Provide the [x, y] coordinate of the cell's center where the given text is located.  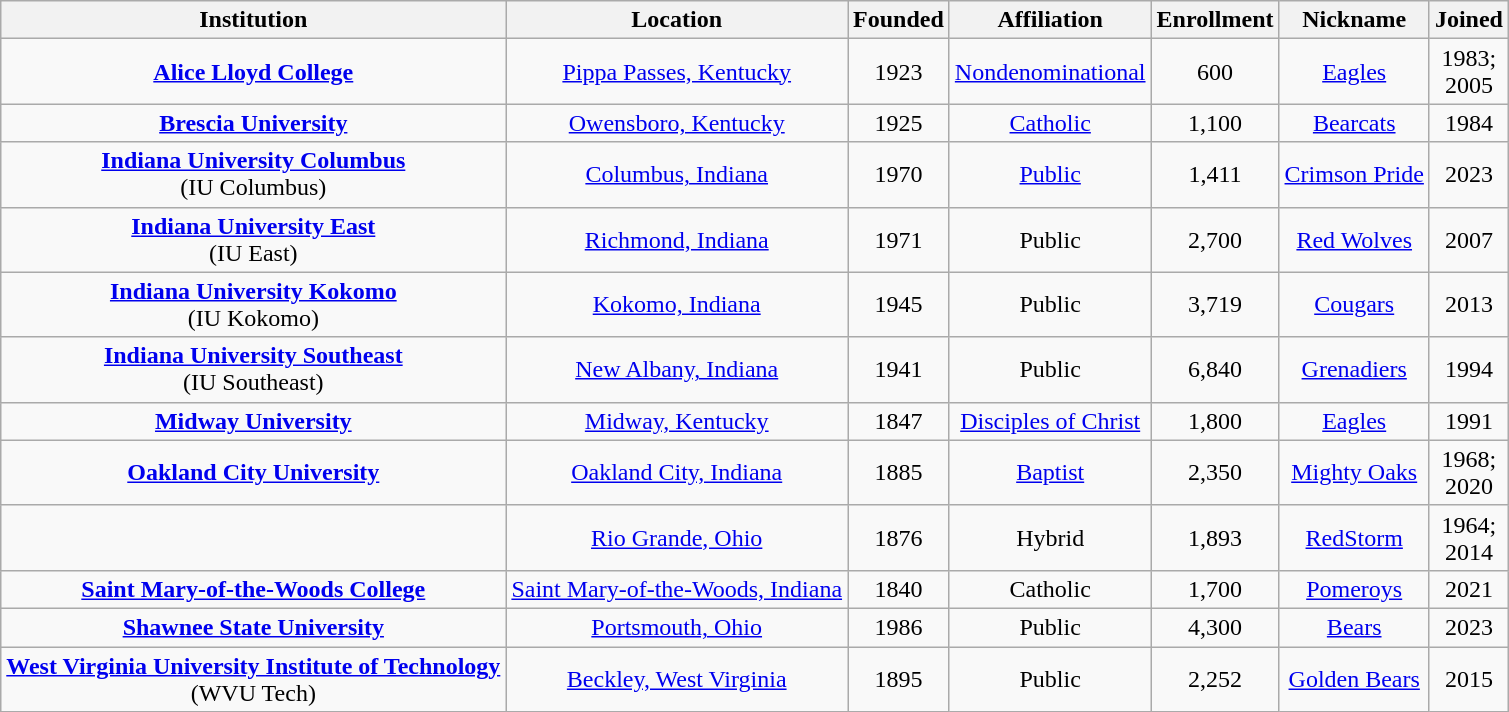
2,700 [1215, 240]
6,840 [1215, 370]
Crimson Pride [1354, 174]
Rio Grande, Ohio [677, 538]
1991 [1468, 421]
1971 [899, 240]
1945 [899, 304]
1925 [899, 123]
1970 [899, 174]
Hybrid [1050, 538]
Institution [254, 20]
1876 [899, 538]
Portsmouth, Ohio [677, 627]
Indiana University Southeast(IU Southeast) [254, 370]
2,252 [1215, 678]
Cougars [1354, 304]
Beckley, West Virginia [677, 678]
Shawnee State University [254, 627]
Red Wolves [1354, 240]
Bearcats [1354, 123]
2013 [1468, 304]
Saint Mary-of-the-Woods, Indiana [677, 589]
Richmond, Indiana [677, 240]
Columbus, Indiana [677, 174]
1,100 [1215, 123]
1941 [899, 370]
Joined [1468, 20]
Owensboro, Kentucky [677, 123]
1885 [899, 472]
Golden Bears [1354, 678]
Location [677, 20]
1983;2005 [1468, 72]
2007 [1468, 240]
1,800 [1215, 421]
Enrollment [1215, 20]
Nickname [1354, 20]
1923 [899, 72]
3,719 [1215, 304]
1,411 [1215, 174]
Midway University [254, 421]
RedStorm [1354, 538]
Brescia University [254, 123]
Affiliation [1050, 20]
1840 [899, 589]
West Virginia University Institute of Technology(WVU Tech) [254, 678]
New Albany, Indiana [677, 370]
Pomeroys [1354, 589]
1,893 [1215, 538]
Indiana University Kokomo(IU Kokomo) [254, 304]
1986 [899, 627]
1,700 [1215, 589]
2015 [1468, 678]
1964;2014 [1468, 538]
Mighty Oaks [1354, 472]
1968;2020 [1468, 472]
Saint Mary-of-the-Woods College [254, 589]
600 [1215, 72]
Oakland City, Indiana [677, 472]
Disciples of Christ [1050, 421]
1994 [1468, 370]
Baptist [1050, 472]
1895 [899, 678]
Nondenominational [1050, 72]
Kokomo, Indiana [677, 304]
1984 [1468, 123]
Bears [1354, 627]
1847 [899, 421]
Alice Lloyd College [254, 72]
2021 [1468, 589]
Grenadiers [1354, 370]
Indiana University Columbus(IU Columbus) [254, 174]
4,300 [1215, 627]
Pippa Passes, Kentucky [677, 72]
Indiana University East(IU East) [254, 240]
Midway, Kentucky [677, 421]
Founded [899, 20]
2,350 [1215, 472]
Oakland City University [254, 472]
